Extract the [x, y] coordinate from the center of the cell holding the provided text.  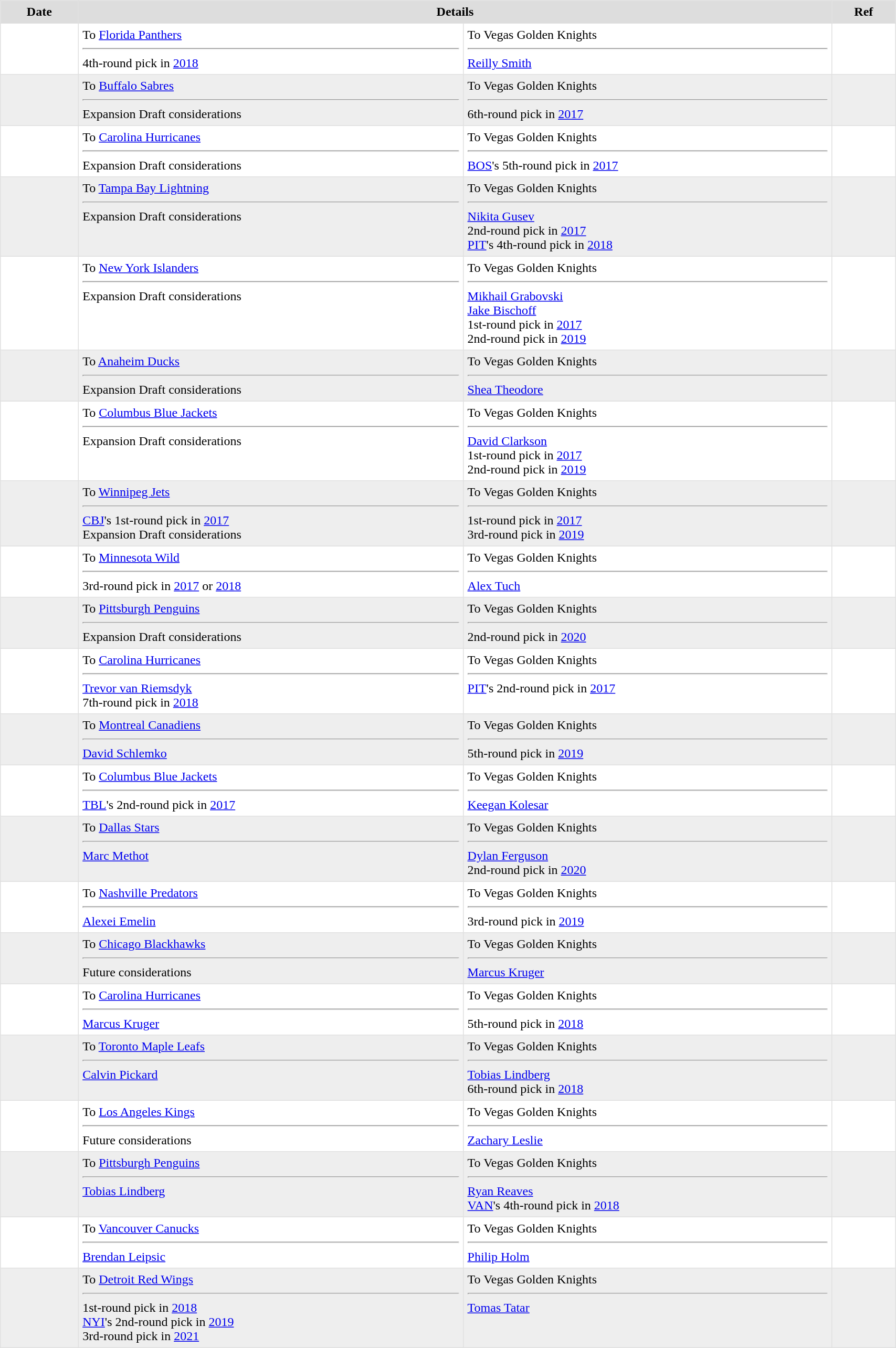
To Montreal CanadiensDavid Schlemko [271, 740]
To Vegas Golden Knights3rd-round pick in 2019 [648, 907]
To Vegas Golden KnightsPIT's 2nd-round pick in 2017 [648, 681]
To Vegas Golden Knights6th-round pick in 2017 [648, 100]
To Vegas Golden KnightsBOS's 5th-round pick in 2017 [648, 151]
To Vancouver CanucksBrendan Leipsic [271, 1242]
To Vegas Golden Knights5th-round pick in 2018 [648, 1009]
Date [39, 12]
To Vegas Golden KnightsTobias Lindberg6th-round pick in 2018 [648, 1068]
To Florida Panthers4th-round pick in 2018 [271, 49]
To Pittsburgh PenguinsExpansion Draft considerations [271, 623]
Details [455, 12]
To Vegas Golden KnightsMarcus Kruger [648, 959]
To Vegas Golden Knights1st-round pick in 20173rd-round pick in 2019 [648, 513]
To Carolina HurricanesMarcus Kruger [271, 1009]
To Columbus Blue JacketsTBL's 2nd-round pick in 2017 [271, 791]
To Vegas Golden KnightsDylan Ferguson2nd-round pick in 2020 [648, 849]
To Vegas Golden KnightsZachary Leslie [648, 1126]
To Vegas Golden KnightsRyan Reaves VAN's 4th-round pick in 2018 [648, 1184]
To Minnesota Wild3rd-round pick in 2017 or 2018 [271, 572]
To Anaheim DucksExpansion Draft considerations [271, 376]
To Vegas Golden KnightsNikita Gusev2nd-round pick in 2017PIT's 4th-round pick in 2018 [648, 217]
To Vegas Golden KnightsMikhail GrabovskiJake Bischoff1st-round pick in 20172nd-round pick in 2019 [648, 303]
To Buffalo SabresExpansion Draft considerations [271, 100]
To Vegas Golden Knights5th-round pick in 2019 [648, 740]
To Vegas Golden KnightsReilly Smith [648, 49]
To Tampa Bay LightningExpansion Draft considerations [271, 217]
To Vegas Golden KnightsShea Theodore [648, 376]
To New York IslandersExpansion Draft considerations [271, 303]
To Toronto Maple LeafsCalvin Pickard [271, 1068]
To Chicago BlackhawksFuture considerations [271, 959]
To Vegas Golden KnightsDavid Clarkson1st-round pick in 20172nd-round pick in 2019 [648, 441]
To Vegas Golden KnightsKeegan Kolesar [648, 791]
To Vegas Golden KnightsTomas Tatar [648, 1308]
Ref [864, 12]
To Vegas Golden KnightsAlex Tuch [648, 572]
To Winnipeg JetsCBJ's 1st-round pick in 2017Expansion Draft considerations [271, 513]
To Carolina HurricanesTrevor van Riemsdyk7th-round pick in 2018 [271, 681]
To Nashville PredatorsAlexei Emelin [271, 907]
To Columbus Blue JacketsExpansion Draft considerations [271, 441]
To Pittsburgh PenguinsTobias Lindberg [271, 1184]
To Dallas StarsMarc Methot [271, 849]
To Vegas Golden KnightsPhilip Holm [648, 1242]
To Los Angeles KingsFuture considerations [271, 1126]
To Vegas Golden Knights2nd-round pick in 2020 [648, 623]
To Carolina HurricanesExpansion Draft considerations [271, 151]
To Detroit Red Wings1st-round pick in 2018NYI's 2nd-round pick in 20193rd-round pick in 2021 [271, 1308]
